Return (X, Y) of the center of cell containing provided text 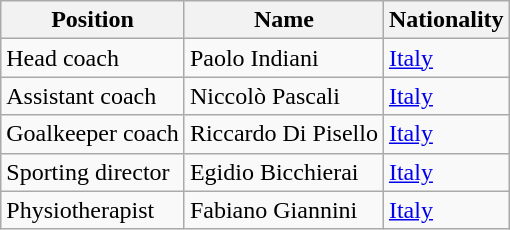
Head coach (93, 58)
Goalkeeper coach (93, 134)
Physiotherapist (93, 210)
Position (93, 20)
Riccardo Di Pisello (284, 134)
Sporting director (93, 172)
Paolo Indiani (284, 58)
Egidio Bicchierai (284, 172)
Niccolò Pascali (284, 96)
Fabiano Giannini (284, 210)
Nationality (446, 20)
Name (284, 20)
Assistant coach (93, 96)
